Search for the cell housing the specified text and yield its (x, y) center coordinate. 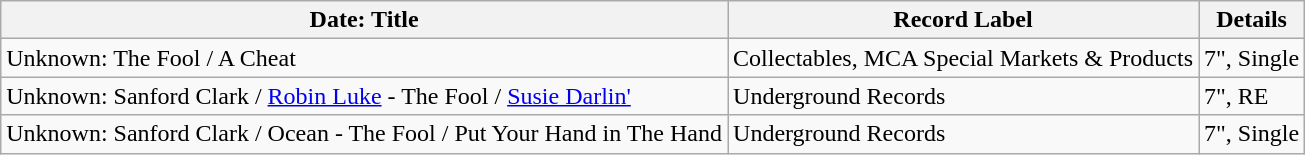
Record Label (964, 20)
Date: Title (364, 20)
Collectables, MCA Special Markets & Products (964, 58)
Unknown: Sanford Clark / Ocean - The Fool / Put Your Hand in The Hand (364, 134)
Details (1252, 20)
Unknown: The Fool / A Cheat (364, 58)
Unknown: Sanford Clark / Robin Luke - The Fool / Susie Darlin' (364, 96)
7", RE (1252, 96)
